Identify which cell holds the provided text, then report its (x, y) central coordinate. 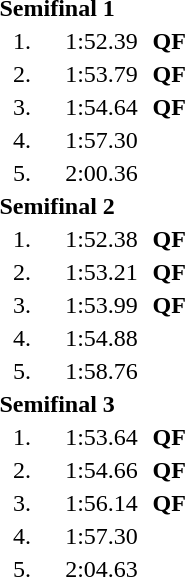
2:00.36 (102, 173)
1:54.64 (102, 107)
1:53.99 (102, 305)
1:54.66 (102, 470)
1:53.64 (102, 437)
1:52.38 (102, 239)
1:58.76 (102, 371)
1:53.79 (102, 74)
1:53.21 (102, 272)
1:52.39 (102, 41)
1:54.88 (102, 338)
1:56.14 (102, 503)
